For the text-containing cell, return its midpoint in [x, y] coordinate format. 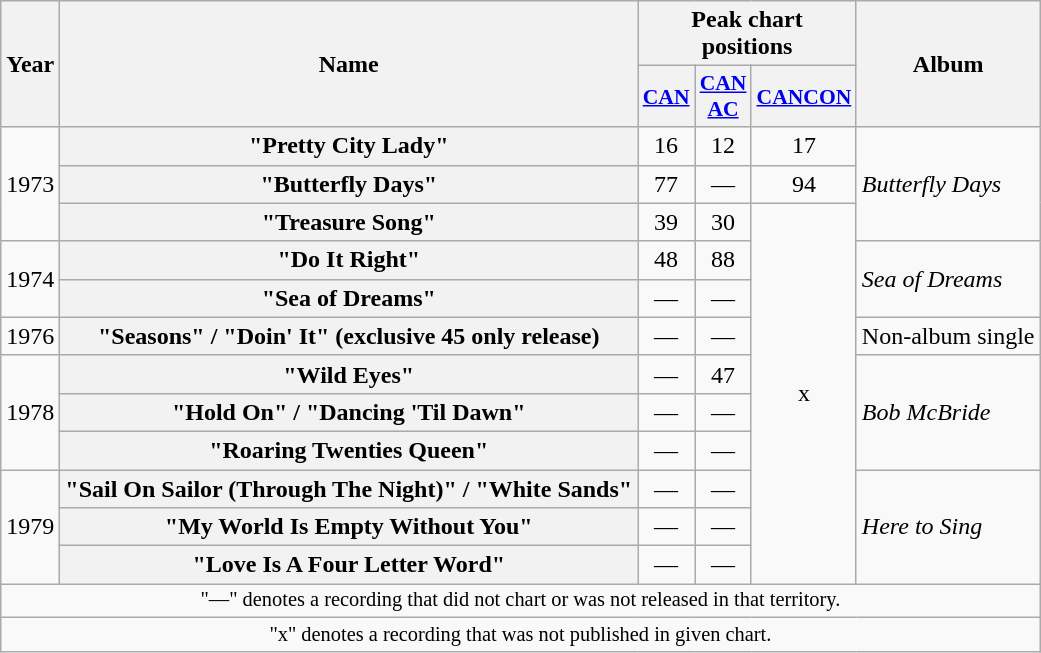
Year [30, 64]
CAN [666, 96]
30 [724, 222]
"Wild Eyes" [349, 374]
"Pretty City Lady" [349, 146]
"Treasure Song" [349, 222]
"x" denotes a recording that was not published in given chart. [520, 634]
"Roaring Twenties Queen" [349, 450]
Butterfly Days [948, 184]
1979 [30, 527]
"Butterfly Days" [349, 184]
94 [804, 184]
1978 [30, 412]
Album [948, 64]
16 [666, 146]
"My World Is Empty Without You" [349, 527]
x [804, 394]
12 [724, 146]
48 [666, 260]
47 [724, 374]
1974 [30, 279]
"Do It Right" [349, 260]
"Sea of Dreams" [349, 298]
CAN AC [724, 96]
Sea of Dreams [948, 279]
CANCON [804, 96]
1973 [30, 184]
39 [666, 222]
77 [666, 184]
Peak chart positions [748, 34]
Non-album single [948, 336]
17 [804, 146]
Name [349, 64]
"—" denotes a recording that did not chart or was not released in that territory. [520, 601]
88 [724, 260]
Bob McBride [948, 412]
"Love Is A Four Letter Word" [349, 565]
Here to Sing [948, 527]
"Sail On Sailor (Through The Night)" / "White Sands" [349, 489]
"Seasons" / "Doin' It" (exclusive 45 only release) [349, 336]
"Hold On" / "Dancing 'Til Dawn" [349, 412]
1976 [30, 336]
